Provide the [X, Y] coordinate of the cell's center where the given text is located.  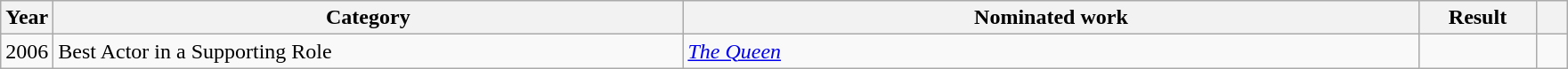
2006 [27, 51]
Nominated work [1051, 18]
Best Actor in a Supporting Role [369, 51]
Year [27, 18]
The Queen [1051, 51]
Result [1478, 18]
Category [369, 18]
